For the text-containing cell, return its midpoint in (X, Y) coordinate format. 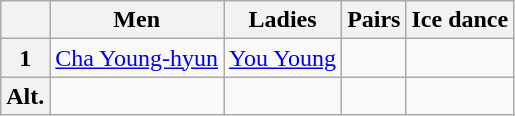
Ladies (283, 20)
Ice dance (460, 20)
1 (26, 58)
Alt. (26, 96)
You Young (283, 58)
Pairs (374, 20)
Men (137, 20)
Cha Young-hyun (137, 58)
